Find where the given text appears and provide that cell's center as (X, Y) coordinate. 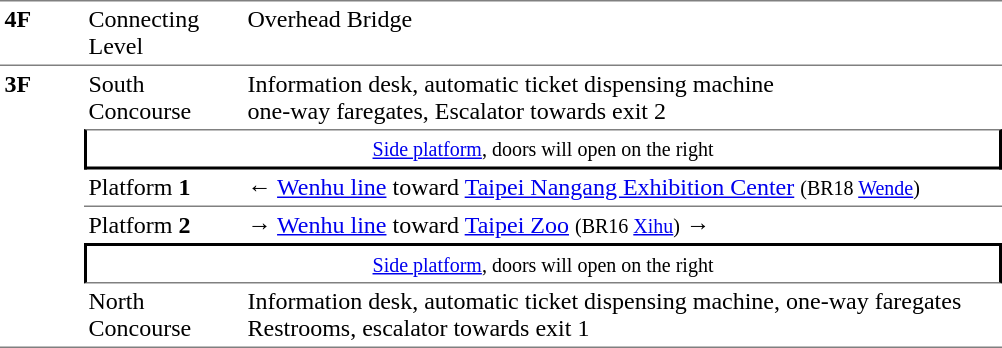
Information desk, automatic ticket dispensing machine, one-way faregatesRestrooms, escalator towards exit 1 (622, 316)
North Concourse (164, 316)
Information desk, automatic ticket dispensing machineone-way faregates, Escalator towards exit 2 (622, 98)
4F (42, 33)
→ Wenhu line toward Taipei Zoo (BR16 Xihu) → (622, 225)
Platform 1 (164, 189)
← Wenhu line toward Taipei Nangang Exhibition Center (BR18 Wende) (622, 189)
Platform 2 (164, 225)
3F (42, 207)
Connecting Level (164, 33)
Overhead Bridge (622, 33)
South Concourse (164, 98)
